Provide the [x, y] coordinate of the cell's center where the given text is located.  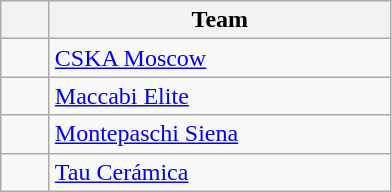
Montepaschi Siena [220, 134]
Tau Cerámica [220, 172]
Team [220, 20]
CSKA Moscow [220, 58]
Maccabi Elite [220, 96]
